From the cell containing the given text, extract its center point as (X, Y) coordinate. 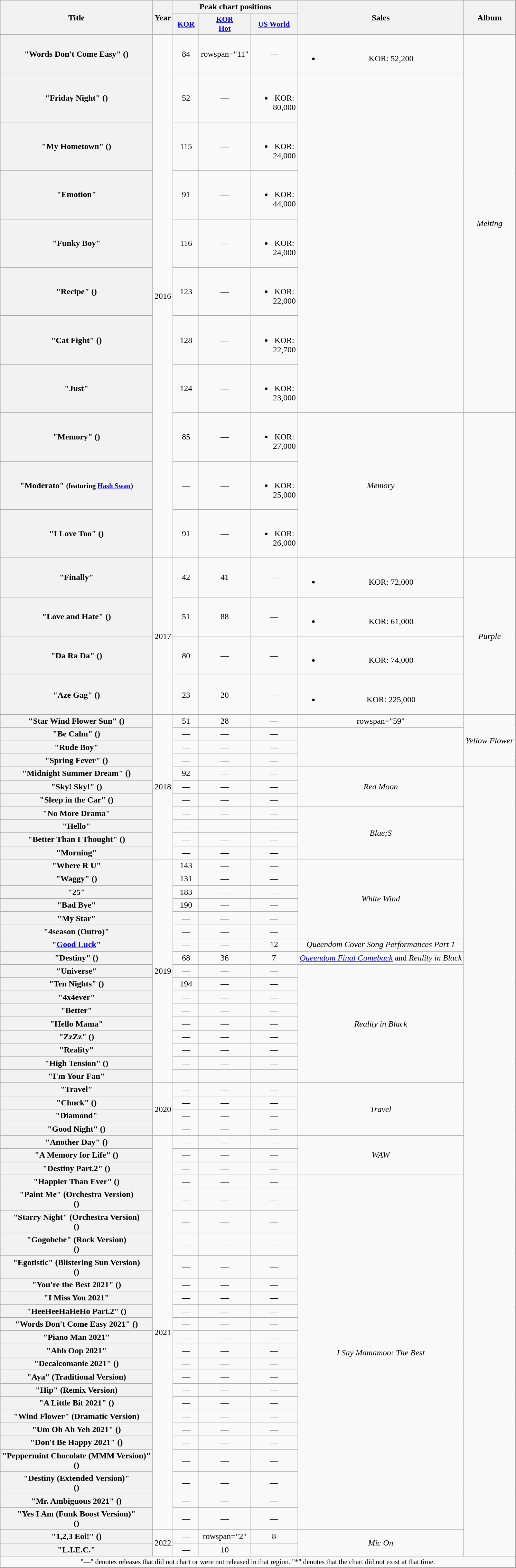
116 (186, 243)
"Star Wind Flower Sun" () (77, 721)
"Chuck" () (77, 1103)
"Universe" (77, 971)
"Um Oh Ah Yeh 2021" () (77, 1429)
"My Star" (77, 918)
"—" denotes releases that did not chart or were not released in that region. "*" denotes that the chart did not exist at that time. (258, 1562)
"Love and Hate" () (77, 617)
KOR: 25,000 (274, 485)
Year (163, 17)
Melting (490, 224)
"High Tension" () (77, 1063)
KOR: 44,000 (274, 195)
"4season (Outro)" (77, 931)
"Words Don't Come Easy" () (77, 54)
"Better Than I Thought" () (77, 839)
Title (77, 17)
"Good Night" () (77, 1129)
"Destiny" () (77, 958)
128 (186, 340)
28 (225, 721)
8 (274, 1536)
"Bad Bye" (77, 905)
"A Memory for Life" () (77, 1155)
42 (186, 577)
"1,2,3 Eoi!" () (77, 1536)
85 (186, 437)
"I Miss You 2021" (77, 1298)
131 (186, 879)
rowspan="59" (381, 721)
"L.I.E.C." (77, 1549)
"Finally" (77, 577)
White Wind (381, 899)
"Recipe" () (77, 291)
92 (186, 773)
"Yes I Am (Funk Boost Version)" () (77, 1519)
"Da Ra Da" () (77, 656)
KOR: 80,000 (274, 98)
2021 (163, 1333)
"Peppermint Chocolate (MMM Version)" () (77, 1460)
"Cat Fight" () (77, 340)
Peak chart positions (236, 7)
"Morning" (77, 852)
"Waggy" () (77, 879)
WAW (381, 1155)
I Say Mamamoo: The Best (381, 1352)
"Ahh Oop 2021" (77, 1351)
"Friday Night" () (77, 98)
Purple (490, 636)
"ZzZz" () (77, 1037)
84 (186, 54)
"A Little Bit 2021" () (77, 1403)
2022 (163, 1543)
"Aya" (Traditional Version) (77, 1377)
"Decalcomanie 2021" () (77, 1364)
"My Hometown" () (77, 146)
"Good Luck" (77, 945)
KOR (186, 24)
"Hello Mama" (77, 1023)
KOR: 27,000 (274, 437)
"Memory" () (77, 437)
"Just" (77, 388)
"Gogobebe" (Rock Version) () (77, 1244)
rowspan="2" (225, 1536)
KOR: 23,000 (274, 388)
"Funky Boy" (77, 243)
KOR: 22,000 (274, 291)
"Wind Flower" (Dramatic Version) (77, 1416)
"Mr. Ambiguous 2021" () (77, 1501)
7 (274, 958)
"Hip" (Remix Version) (77, 1390)
KOR: 72,000 (381, 577)
"Paint Me" (Orchestra Version) () (77, 1199)
KOR: 52,200 (381, 54)
Sales (381, 17)
"Emotion" (77, 195)
Travel (381, 1109)
2020 (163, 1109)
"Sleep in the Car" () (77, 800)
Memory (381, 485)
88 (225, 617)
115 (186, 146)
"Destiny (Extended Version)" () (77, 1483)
2016 (163, 296)
68 (186, 958)
"You're the Best 2021" () (77, 1284)
20 (225, 695)
"Be Calm" () (77, 734)
143 (186, 866)
36 (225, 958)
"I'm Your Fan" (77, 1076)
US World (274, 24)
Queendom Cover Song Performances Part 1 (381, 945)
41 (225, 577)
Queendom Final Comeback and Reality in Black (381, 958)
2019 (163, 971)
Yellow Flower (490, 741)
"Starry Night" (Orchestra Version) () (77, 1222)
"Another Day" () (77, 1142)
"Aze Gag" () (77, 695)
"25" (77, 892)
"Ten Nights" () (77, 984)
rowspan="11" (225, 54)
"Don't Be Happy 2021" () (77, 1442)
10 (225, 1549)
"Happier Than Ever" () (77, 1181)
KOR: 61,000 (381, 617)
Mic On (381, 1543)
"Diamond" (77, 1116)
"Midnight Summer Dream" () (77, 773)
124 (186, 388)
KOR: 74,000 (381, 656)
12 (274, 945)
"Better" (77, 1010)
Album (490, 17)
KORHot (225, 24)
"Hello" (77, 826)
2018 (163, 787)
123 (186, 291)
"Spring Fever" () (77, 760)
2017 (163, 636)
80 (186, 656)
KOR: 26,000 (274, 534)
Reality in Black (381, 1023)
"HeeHeeHaHeHo Part.2" () (77, 1311)
"Where R U" (77, 866)
"Travel" (77, 1089)
23 (186, 695)
"4x4ever" (77, 997)
Blue;S (381, 833)
190 (186, 905)
"No More Drama" (77, 813)
"Egotistic" (Blistering Sun Version) () (77, 1267)
Red Moon (381, 787)
"I Love Too" () (77, 534)
"Reality" (77, 1050)
183 (186, 892)
"Piano Man 2021" (77, 1337)
"Destiny Part.2" () (77, 1168)
"Sky! Sky!" () (77, 787)
KOR: 22,700 (274, 340)
52 (186, 98)
"Rude Boy" (77, 747)
"Moderato" (featuring Hash Swan) (77, 485)
KOR: 225,000 (381, 695)
"Words Don't Come Easy 2021" () (77, 1324)
194 (186, 984)
